Scan for the cell matching the given text and deliver its [X, Y] coordinate at center. 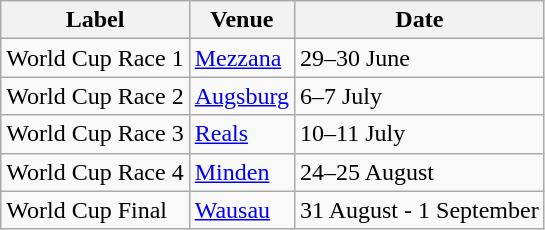
24–25 August [419, 172]
World Cup Race 2 [95, 96]
31 August - 1 September [419, 210]
Wausau [242, 210]
6–7 July [419, 96]
Label [95, 20]
World Cup Final [95, 210]
World Cup Race 1 [95, 58]
Date [419, 20]
Mezzana [242, 58]
Reals [242, 134]
Augsburg [242, 96]
World Cup Race 3 [95, 134]
10–11 July [419, 134]
Venue [242, 20]
29–30 June [419, 58]
Minden [242, 172]
World Cup Race 4 [95, 172]
